Determine the [x, y] coordinate at the center of the cell enclosing the given text.  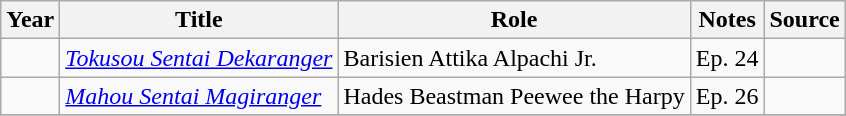
Ep. 26 [727, 96]
Title [199, 20]
Source [804, 20]
Tokusou Sentai Dekaranger [199, 58]
Notes [727, 20]
Role [514, 20]
Hades Beastman Peewee the Harpy [514, 96]
Ep. 24 [727, 58]
Mahou Sentai Magiranger [199, 96]
Year [30, 20]
Barisien Attika Alpachi Jr. [514, 58]
